From the cell containing the given text, extract its center point as (x, y) coordinate. 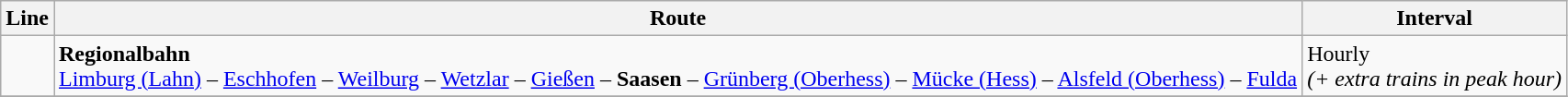
Line (28, 18)
RegionalbahnLimburg (Lahn) – Eschhofen – Weilburg – Wetzlar – Gießen – Saasen – Grünberg (Oberhess) – Mücke (Hess) – Alsfeld (Oberhess) – Fulda (677, 67)
Interval (1435, 18)
Hourly (+ extra trains in peak hour) (1435, 67)
Route (677, 18)
